Pinpoint the cell where the given text exists, returning its (X, Y) midpoint coordinate. 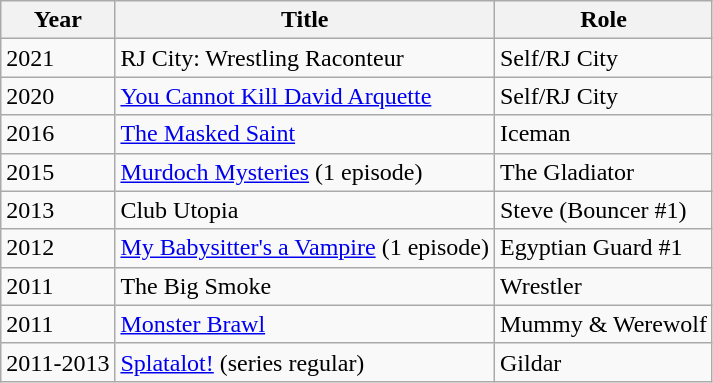
You Cannot Kill David Arquette (305, 96)
The Masked Saint (305, 134)
Murdoch Mysteries (1 episode) (305, 172)
My Babysitter's a Vampire (1 episode) (305, 248)
RJ City: Wrestling Raconteur (305, 58)
Egyptian Guard #1 (603, 248)
2012 (58, 248)
Wrestler (603, 286)
Year (58, 20)
Monster Brawl (305, 324)
2013 (58, 210)
2020 (58, 96)
Role (603, 20)
The Gladiator (603, 172)
Club Utopia (305, 210)
Splatalot! (series regular) (305, 362)
Iceman (603, 134)
2021 (58, 58)
Steve (Bouncer #1) (603, 210)
Mummy & Werewolf (603, 324)
2015 (58, 172)
2016 (58, 134)
2011-2013 (58, 362)
Gildar (603, 362)
The Big Smoke (305, 286)
Title (305, 20)
